Capture the cell that displays the provided text and extract its (X, Y) central coordinate. 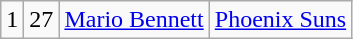
Mario Bennett (134, 20)
27 (42, 20)
Phoenix Suns (280, 20)
1 (12, 20)
